Identify which cell holds the provided text, then report its [x, y] central coordinate. 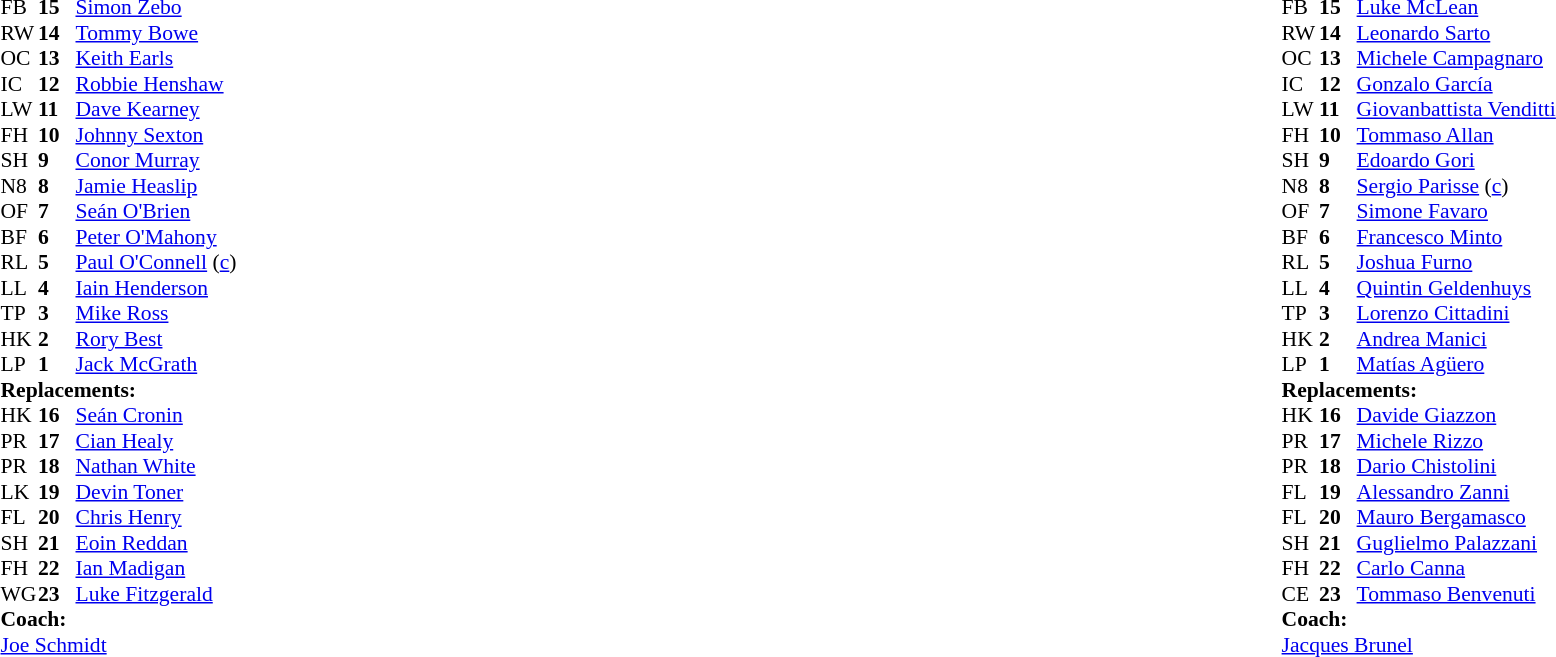
Michele Rizzo [1456, 441]
Sergio Parisse (c) [1456, 186]
Edoardo Gori [1456, 161]
WG [19, 594]
LK [19, 492]
Carlo Canna [1456, 569]
Keith Earls [156, 59]
Iain Henderson [156, 288]
Devin Toner [156, 492]
Giovanbattista Venditti [1456, 109]
Gonzalo García [1456, 84]
Seán Cronin [156, 415]
Paul O'Connell (c) [156, 263]
Leonardo Sarto [1456, 33]
Jack McGrath [156, 365]
Tommaso Allan [1456, 135]
Guglielmo Palazzani [1456, 543]
Tommaso Benvenuti [1456, 594]
Conor Murray [156, 161]
Chris Henry [156, 517]
Cian Healy [156, 441]
Davide Giazzon [1456, 415]
Andrea Manici [1456, 339]
Dario Chistolini [1456, 467]
Alessandro Zanni [1456, 492]
Lorenzo Cittadini [1456, 313]
CE [1301, 594]
Luke Fitzgerald [156, 594]
Eoin Reddan [156, 543]
Nathan White [156, 467]
Francesco Minto [1456, 237]
Robbie Henshaw [156, 84]
Jamie Heaslip [156, 186]
Rory Best [156, 339]
Tommy Bowe [156, 33]
Matías Agüero [1456, 365]
Michele Campagnaro [1456, 59]
Ian Madigan [156, 569]
Mauro Bergamasco [1456, 517]
Joshua Furno [1456, 263]
Seán O'Brien [156, 211]
Mike Ross [156, 313]
Simone Favaro [1456, 211]
Johnny Sexton [156, 135]
Peter O'Mahony [156, 237]
Quintin Geldenhuys [1456, 288]
Dave Kearney [156, 109]
